Locate the cell with the specified text and output its [x, y] center coordinate. 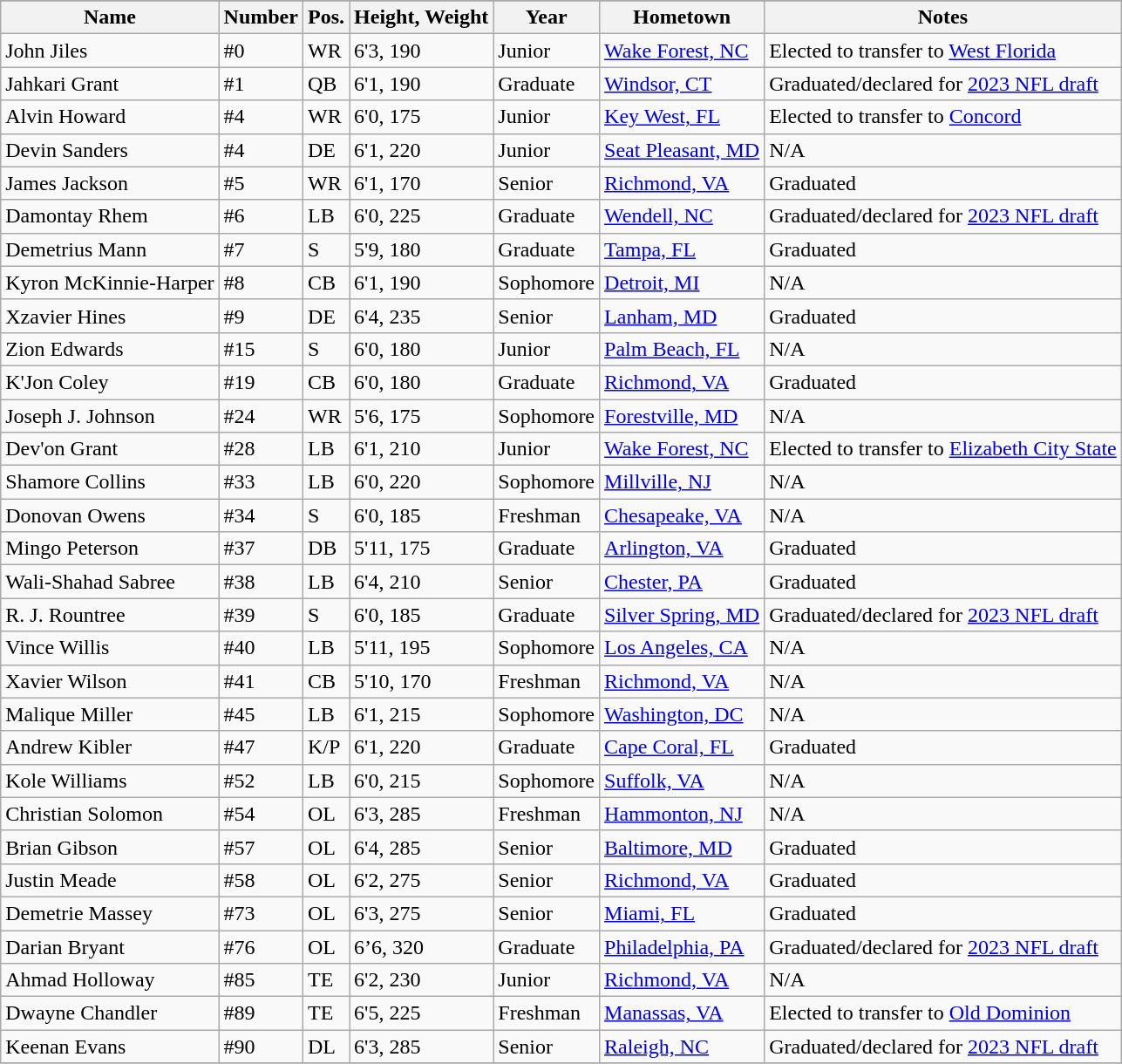
Devin Sanders [110, 150]
#85 [261, 980]
K/P [326, 747]
#90 [261, 1047]
Chesapeake, VA [682, 515]
#57 [261, 847]
Xavier Wilson [110, 681]
Baltimore, MD [682, 847]
Elected to transfer to Concord [943, 117]
Raleigh, NC [682, 1047]
Dwayne Chandler [110, 1013]
John Jiles [110, 51]
Dev'on Grant [110, 449]
5'6, 175 [422, 416]
6'1, 215 [422, 714]
Height, Weight [422, 17]
6'3, 190 [422, 51]
Name [110, 17]
#73 [261, 913]
Forestville, MD [682, 416]
DB [326, 549]
6'0, 175 [422, 117]
6'2, 275 [422, 880]
6'3, 275 [422, 913]
Washington, DC [682, 714]
Shamore Collins [110, 482]
DL [326, 1047]
Andrew Kibler [110, 747]
Palm Beach, FL [682, 349]
6'2, 230 [422, 980]
Notes [943, 17]
#28 [261, 449]
#45 [261, 714]
Wali-Shahad Sabree [110, 582]
Zion Edwards [110, 349]
Number [261, 17]
Xzavier Hines [110, 316]
6'1, 210 [422, 449]
#34 [261, 515]
#1 [261, 84]
Alvin Howard [110, 117]
Donovan Owens [110, 515]
5'11, 195 [422, 648]
K'Jon Coley [110, 382]
Christian Solomon [110, 814]
#54 [261, 814]
5'9, 180 [422, 249]
Millville, NJ [682, 482]
Manassas, VA [682, 1013]
Demetrius Mann [110, 249]
Mingo Peterson [110, 549]
Year [547, 17]
Vince Willis [110, 648]
#52 [261, 781]
Malique Miller [110, 714]
6'1, 170 [422, 183]
#47 [261, 747]
Los Angeles, CA [682, 648]
#39 [261, 615]
Brian Gibson [110, 847]
Damontay Rhem [110, 216]
Pos. [326, 17]
#33 [261, 482]
6’6, 320 [422, 946]
Windsor, CT [682, 84]
6'0, 215 [422, 781]
Elected to transfer to West Florida [943, 51]
Suffolk, VA [682, 781]
Detroit, MI [682, 283]
6'0, 220 [422, 482]
#6 [261, 216]
Cape Coral, FL [682, 747]
#8 [261, 283]
Chester, PA [682, 582]
6'5, 225 [422, 1013]
6'4, 235 [422, 316]
Arlington, VA [682, 549]
Miami, FL [682, 913]
6'0, 225 [422, 216]
#37 [261, 549]
#5 [261, 183]
Justin Meade [110, 880]
6'4, 285 [422, 847]
5'10, 170 [422, 681]
Ahmad Holloway [110, 980]
Wendell, NC [682, 216]
#89 [261, 1013]
5'11, 175 [422, 549]
#41 [261, 681]
R. J. Rountree [110, 615]
#19 [261, 382]
James Jackson [110, 183]
#38 [261, 582]
Key West, FL [682, 117]
#9 [261, 316]
Darian Bryant [110, 946]
Demetrie Massey [110, 913]
#24 [261, 416]
6'4, 210 [422, 582]
Philadelphia, PA [682, 946]
#0 [261, 51]
Elected to transfer to Old Dominion [943, 1013]
Kole Williams [110, 781]
QB [326, 84]
Silver Spring, MD [682, 615]
#15 [261, 349]
Tampa, FL [682, 249]
Keenan Evans [110, 1047]
#40 [261, 648]
Jahkari Grant [110, 84]
Hammonton, NJ [682, 814]
Joseph J. Johnson [110, 416]
#58 [261, 880]
#7 [261, 249]
Seat Pleasant, MD [682, 150]
#76 [261, 946]
Elected to transfer to Elizabeth City State [943, 449]
Lanham, MD [682, 316]
Kyron McKinnie-Harper [110, 283]
Hometown [682, 17]
